Capture the cell that displays the provided text and extract its (X, Y) central coordinate. 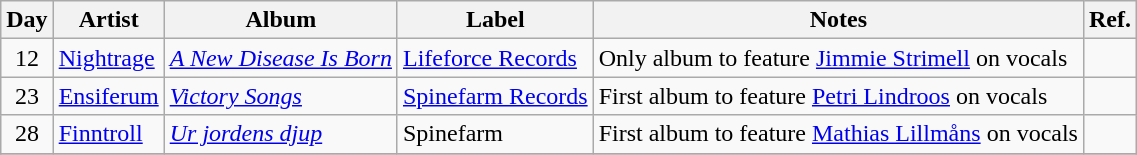
A New Disease Is Born (280, 58)
Notes (838, 20)
Spinefarm (495, 134)
Victory Songs (280, 96)
Nightrage (108, 58)
Day (27, 20)
Ensiferum (108, 96)
First album to feature Mathias Lillmåns on vocals (838, 134)
23 (27, 96)
Label (495, 20)
First album to feature Petri Lindroos on vocals (838, 96)
Album (280, 20)
Only album to feature Jimmie Strimell on vocals (838, 58)
Spinefarm Records (495, 96)
28 (27, 134)
12 (27, 58)
Ur jordens djup (280, 134)
Finntroll (108, 134)
Lifeforce Records (495, 58)
Artist (108, 20)
Ref. (1110, 20)
